For the text-containing cell, return its midpoint in [x, y] coordinate format. 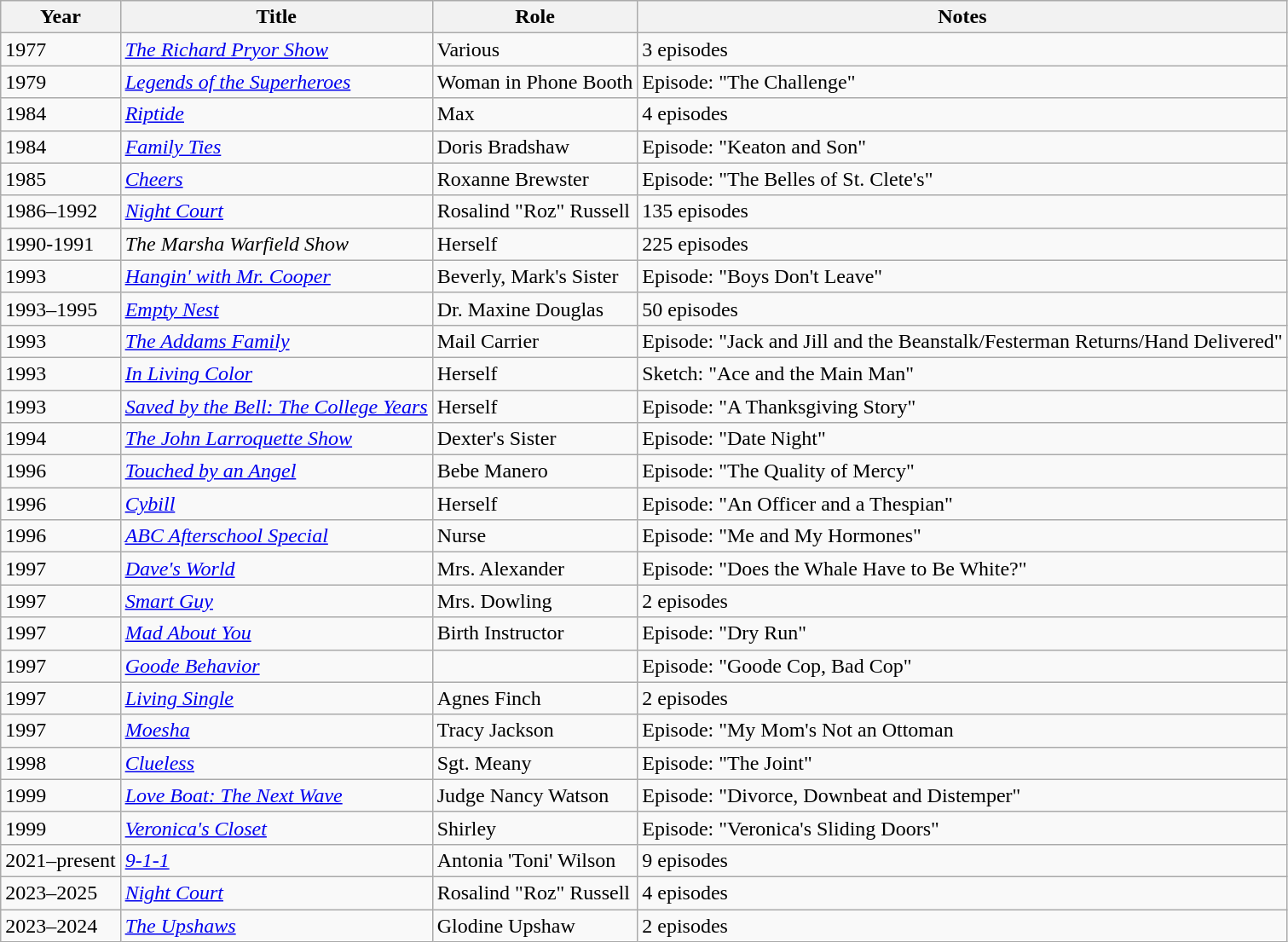
ABC Afterschool Special [276, 536]
The Richard Pryor Show [276, 49]
Antonia 'Toni' Wilson [534, 860]
Episode: "Dry Run" [962, 633]
In Living Color [276, 373]
Love Boat: The Next Wave [276, 795]
Cheers [276, 179]
Goode Behavior [276, 666]
Agnes Finch [534, 698]
Episode: "Date Night" [962, 439]
Empty Nest [276, 309]
Episode: "The Quality of Mercy" [962, 471]
Max [534, 114]
Episode: "The Challenge" [962, 82]
Tracy Jackson [534, 731]
Family Ties [276, 147]
Episode: "Keaton and Son" [962, 147]
Episode: "Does the Whale Have to Be White?" [962, 569]
Living Single [276, 698]
Notes [962, 17]
50 episodes [962, 309]
Legends of the Superheroes [276, 82]
Episode: "The Belles of St. Clete's" [962, 179]
1990-1991 [61, 244]
Episode: "The Joint" [962, 763]
Clueless [276, 763]
1985 [61, 179]
3 episodes [962, 49]
135 episodes [962, 211]
The Marsha Warfield Show [276, 244]
Dexter's Sister [534, 439]
The John Larroquette Show [276, 439]
Saved by the Bell: The College Years [276, 407]
Nurse [534, 536]
Bebe Manero [534, 471]
Title [276, 17]
Dave's World [276, 569]
1993–1995 [61, 309]
Episode: "Goode Cop, Bad Cop" [962, 666]
Mrs. Alexander [534, 569]
Episode: "Veronica's Sliding Doors" [962, 828]
Touched by an Angel [276, 471]
2023–2024 [61, 925]
Episode: "My Mom's Not an Ottoman [962, 731]
Riptide [276, 114]
Sketch: "Ace and the Main Man" [962, 373]
The Upshaws [276, 925]
Sgt. Meany [534, 763]
Judge Nancy Watson [534, 795]
2023–2025 [61, 893]
Various [534, 49]
Veronica's Closet [276, 828]
1994 [61, 439]
2021–present [61, 860]
Beverly, Mark's Sister [534, 276]
Episode: "Divorce, Downbeat and Distemper" [962, 795]
Shirley [534, 828]
Mrs. Dowling [534, 601]
Episode: "An Officer and a Thespian" [962, 504]
Mail Carrier [534, 341]
Dr. Maxine Douglas [534, 309]
Birth Instructor [534, 633]
Glodine Upshaw [534, 925]
Smart Guy [276, 601]
Year [61, 17]
Episode: "Me and My Hormones" [962, 536]
The Addams Family [276, 341]
Moesha [276, 731]
Cybill [276, 504]
1979 [61, 82]
Role [534, 17]
Episode: "Jack and Jill and the Beanstalk/Festerman Returns/Hand Delivered" [962, 341]
Woman in Phone Booth [534, 82]
9-1-1 [276, 860]
Roxanne Brewster [534, 179]
1986–1992 [61, 211]
Doris Bradshaw [534, 147]
9 episodes [962, 860]
Mad About You [276, 633]
225 episodes [962, 244]
1977 [61, 49]
1998 [61, 763]
Episode: "Boys Don't Leave" [962, 276]
Hangin' with Mr. Cooper [276, 276]
Episode: "A Thanksgiving Story" [962, 407]
